Return the (x, y) coordinate for the center point of the cell that contains the specified text.  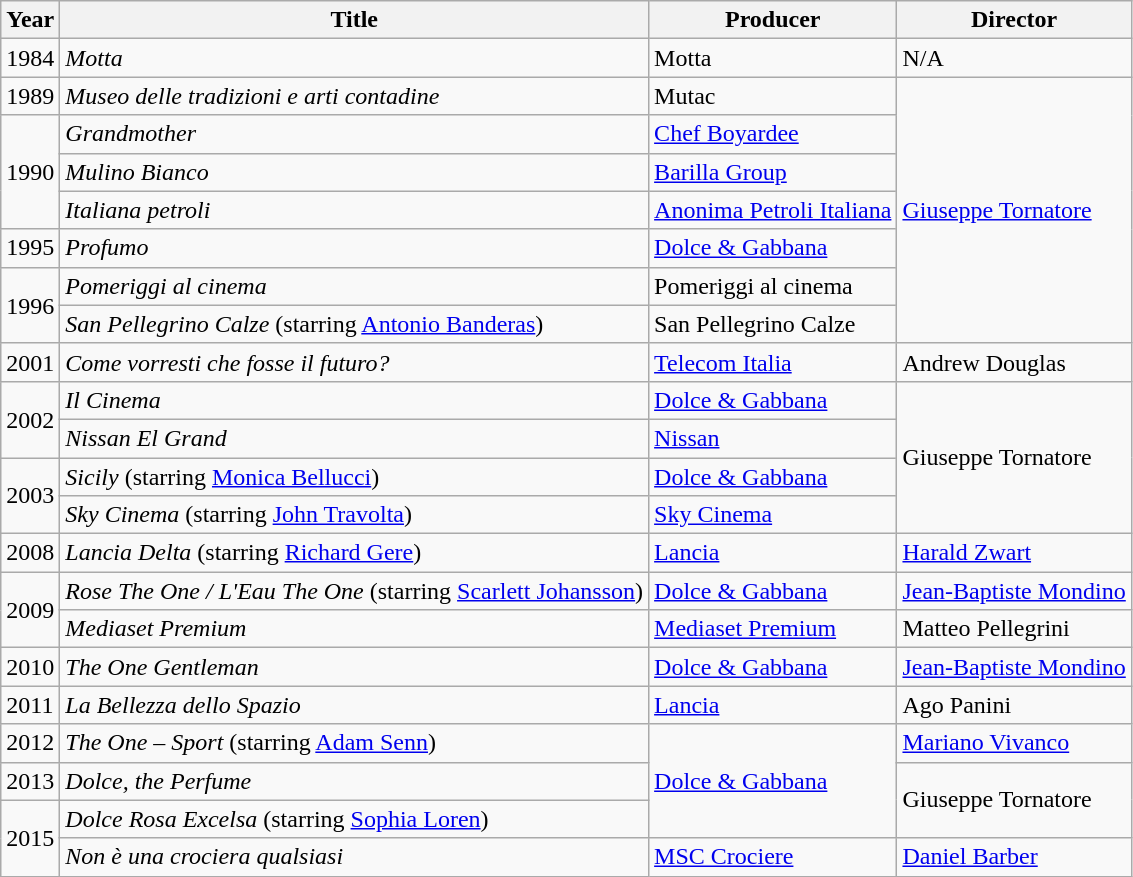
San Pellegrino Calze (starring Antonio Banderas) (354, 324)
Producer (773, 20)
Italiana petroli (354, 210)
Grandmother (354, 134)
Daniel Barber (1014, 857)
2015 (30, 838)
Ago Panini (1014, 705)
Barilla Group (773, 172)
Nissan El Grand (354, 438)
Come vorresti che fosse il futuro? (354, 362)
Andrew Douglas (1014, 362)
Profumo (354, 248)
1989 (30, 96)
MSC Crociere (773, 857)
2001 (30, 362)
Sicily (starring Monica Bellucci) (354, 477)
2008 (30, 553)
Dolce, the Perfume (354, 781)
Museo delle tradizioni e arti contadine (354, 96)
Mariano Vivanco (1014, 743)
2012 (30, 743)
1995 (30, 248)
2009 (30, 610)
1990 (30, 172)
2011 (30, 705)
Sky Cinema (starring John Travolta) (354, 515)
La Bellezza dello Spazio (354, 705)
Year (30, 20)
Harald Zwart (1014, 553)
Il Cinema (354, 400)
2002 (30, 419)
Mulino Bianco (354, 172)
Sky Cinema (773, 515)
The One Gentleman (354, 667)
San Pellegrino Calze (773, 324)
2003 (30, 496)
Mutac (773, 96)
1996 (30, 305)
Chef Boyardee (773, 134)
The One – Sport (starring Adam Senn) (354, 743)
Director (1014, 20)
Anonima Petroli Italiana (773, 210)
Matteo Pellegrini (1014, 629)
2010 (30, 667)
1984 (30, 58)
Lancia Delta (starring Richard Gere) (354, 553)
Telecom Italia (773, 362)
Nissan (773, 438)
Non è una crociera qualsiasi (354, 857)
N/A (1014, 58)
Dolce Rosa Excelsa (starring Sophia Loren) (354, 819)
Rose The One / L'Eau The One (starring Scarlett Johansson) (354, 591)
2013 (30, 781)
Title (354, 20)
